Find where the given text appears and provide that cell's center as (x, y) coordinate. 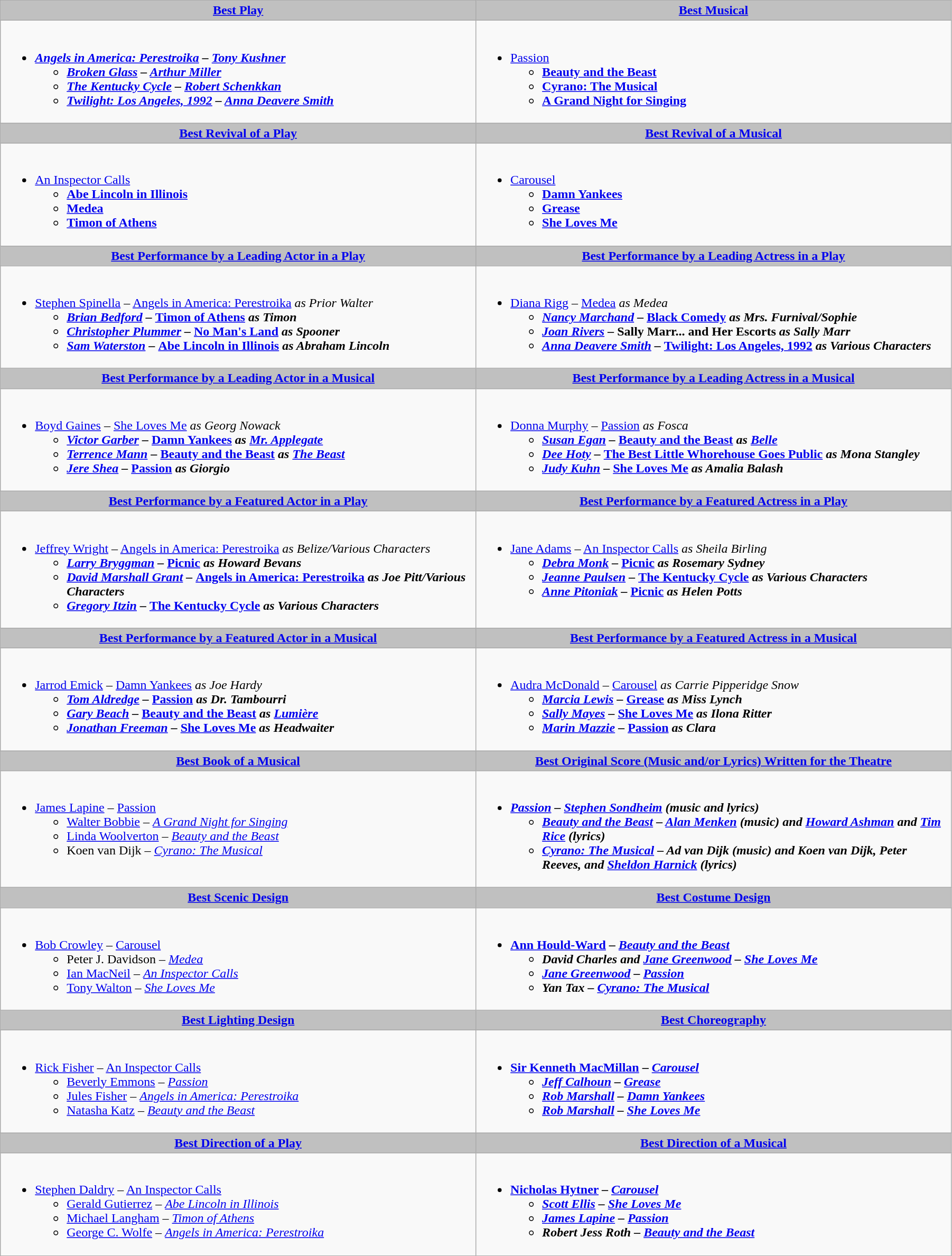
Best Performance by a Leading Actress in a Musical (714, 378)
Best Performance by a Featured Actress in a Musical (714, 638)
Best Play (238, 11)
Sir Kenneth MacMillan – CarouselJeff Calhoun – GreaseRob Marshall – Damn YankeesRob Marshall – She Loves Me (714, 1082)
Best Performance by a Featured Actor in a Musical (238, 638)
Best Musical (714, 11)
Nicholas Hytner – CarouselScott Ellis – She Loves MeJames Lapine – PassionRobert Jess Roth – Beauty and the Beast (714, 1204)
PassionBeauty and the BeastCyrano: The MusicalA Grand Night for Singing (714, 72)
Bob Crowley – CarouselPeter J. Davidson – MedeaIan MacNeil – An Inspector CallsTony Walton – She Loves Me (238, 959)
Ann Hould-Ward – Beauty and the BeastDavid Charles and Jane Greenwood – She Loves MeJane Greenwood – PassionYan Tax – Cyrano: The Musical (714, 959)
Best Original Score (Music and/or Lyrics) Written for the Theatre (714, 760)
Best Performance by a Featured Actress in a Play (714, 501)
Best Performance by a Leading Actor in a Play (238, 256)
James Lapine – PassionWalter Bobbie – A Grand Night for SingingLinda Woolverton – Beauty and the BeastKoen van Dijk – Cyrano: The Musical (238, 830)
Best Revival of a Play (238, 133)
Best Revival of a Musical (714, 133)
Best Performance by a Leading Actor in a Musical (238, 378)
Best Performance by a Featured Actor in a Play (238, 501)
Rick Fisher – An Inspector CallsBeverly Emmons – PassionJules Fisher – Angels in America: PerestroikaNatasha Katz – Beauty and the Beast (238, 1082)
Best Direction of a Play (238, 1143)
Best Lighting Design (238, 1020)
Best Scenic Design (238, 898)
Best Costume Design (714, 898)
Best Book of a Musical (238, 760)
Best Performance by a Leading Actress in a Play (714, 256)
Best Choreography (714, 1020)
CarouselDamn YankeesGreaseShe Loves Me (714, 194)
An Inspector CallsAbe Lincoln in IllinoisMedeaTimon of Athens (238, 194)
Best Direction of a Musical (714, 1143)
